Search for the cell housing the specified text and yield its (x, y) center coordinate. 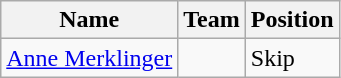
Anne Merklinger (90, 58)
Position (292, 20)
Team (212, 20)
Skip (292, 58)
Name (90, 20)
